Detect which cell encompasses the target text, then output its (X, Y) center coordinate. 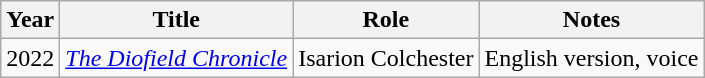
Title (176, 20)
English version, voice (592, 58)
2022 (30, 58)
Year (30, 20)
Notes (592, 20)
The Diofield Chronicle (176, 58)
Isarion Colchester (386, 58)
Role (386, 20)
